Provide the [x, y] coordinate of the cell's center where the given text is located.  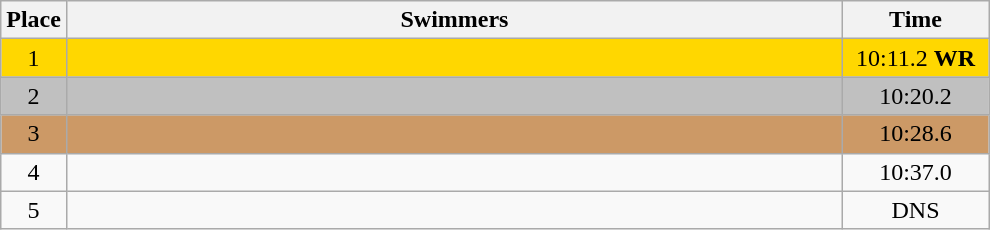
5 [34, 210]
Place [34, 20]
Swimmers [454, 20]
3 [34, 134]
Time [916, 20]
10:20.2 [916, 96]
10:37.0 [916, 172]
1 [34, 58]
10:28.6 [916, 134]
2 [34, 96]
10:11.2 WR [916, 58]
DNS [916, 210]
4 [34, 172]
